Capture the cell that displays the provided text and extract its [x, y] central coordinate. 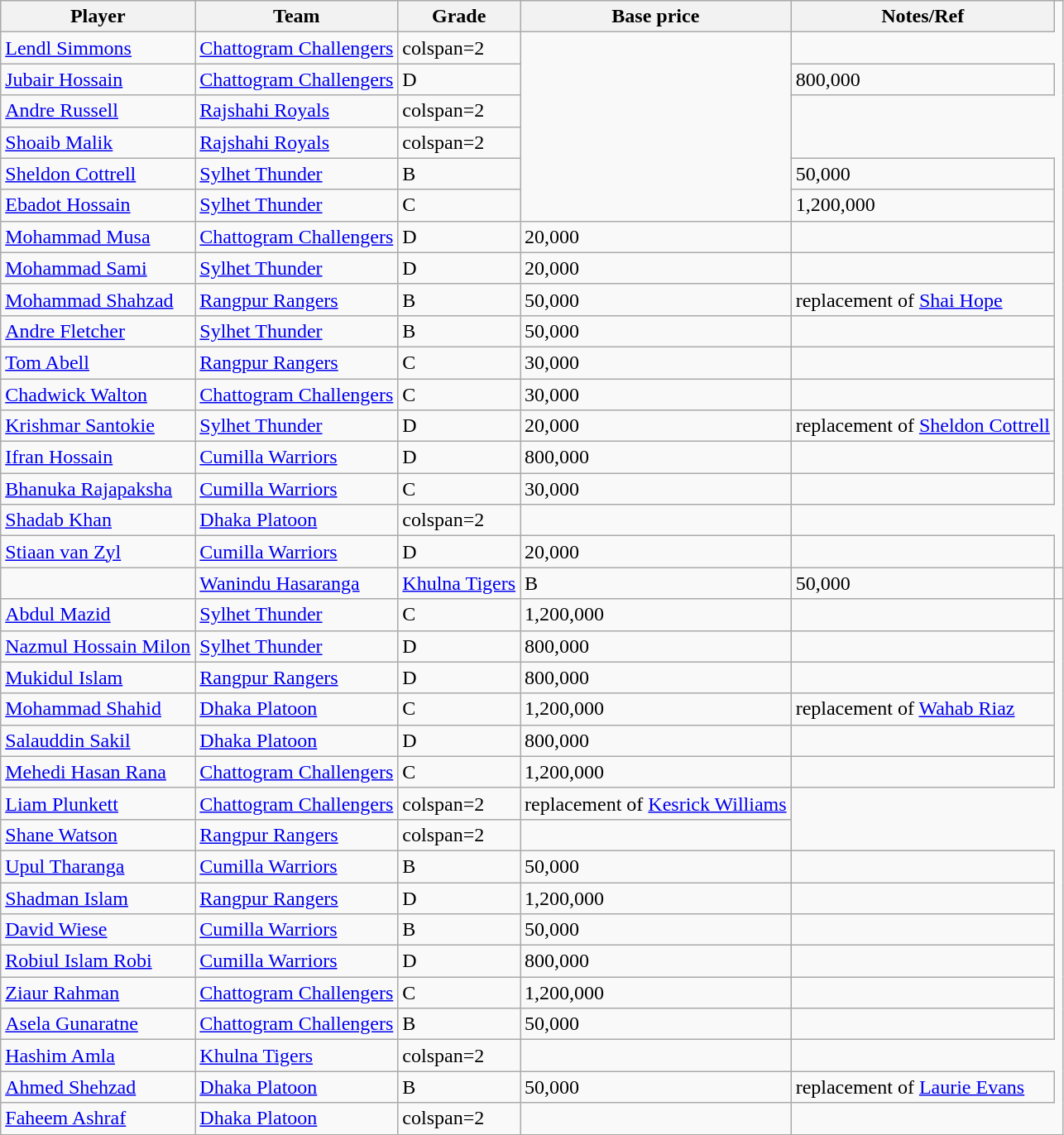
Mukidul Islam [98, 678]
Mohammad Sami [98, 268]
Shane Watson [98, 835]
Tom Abell [98, 362]
Mohammad Shahzad [98, 299]
replacement of Laurie Evans [923, 1087]
replacement of Wahab Riaz [923, 709]
Team [296, 17]
Notes/Ref [923, 17]
Base price [656, 17]
replacement of Sheldon Cottrell [923, 426]
Ebadot Hossain [98, 205]
Shadab Khan [98, 520]
Stiaan van Zyl [98, 552]
Mehedi Hasan Rana [98, 772]
Player [98, 17]
Wanindu Hasaranga [296, 583]
Nazmul Hossain Milon [98, 646]
Chadwick Walton [98, 395]
Hashim Amla [98, 1056]
Abdul Mazid [98, 615]
Ziaur Rahman [98, 993]
replacement of Shai Hope [923, 299]
replacement of Kesrick Williams [656, 803]
Shadman Islam [98, 898]
Mohammad Musa [98, 237]
Upul Tharanga [98, 866]
Jubair Hossain [98, 79]
Robiul Islam Robi [98, 961]
Mohammad Shahid [98, 709]
Andre Fletcher [98, 331]
Asela Gunaratne [98, 1024]
Faheem Ashraf [98, 1118]
Bhanuka Rajapaksha [98, 489]
Grade [459, 17]
Ifran Hossain [98, 457]
Krishmar Santokie [98, 426]
Sheldon Cottrell [98, 174]
Lendl Simmons [98, 48]
David Wiese [98, 930]
Ahmed Shehzad [98, 1087]
Andre Russell [98, 111]
Liam Plunkett [98, 803]
Shoaib Malik [98, 142]
Salauddin Sakil [98, 740]
